Output the (X, Y) coordinate of the center of the cell containing the given text.  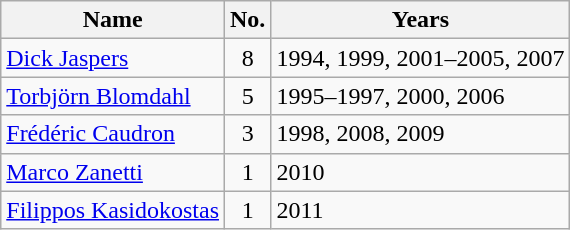
No. (248, 20)
Dick Jaspers (113, 58)
Name (113, 20)
2010 (420, 172)
1995–1997, 2000, 2006 (420, 96)
Years (420, 20)
1998, 2008, 2009 (420, 134)
2011 (420, 210)
1994, 1999, 2001–2005, 2007 (420, 58)
5 (248, 96)
8 (248, 58)
Marco Zanetti (113, 172)
3 (248, 134)
Filippos Kasidokostas (113, 210)
Torbjörn Blomdahl (113, 96)
Frédéric Caudron (113, 134)
